From the cell containing the given text, extract its center point as [x, y] coordinate. 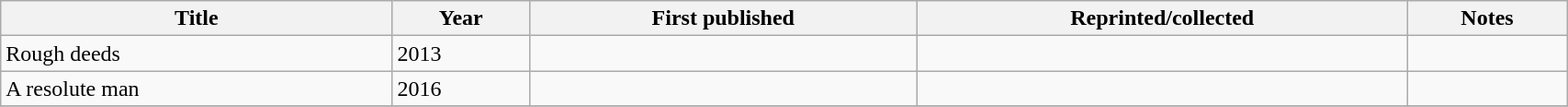
2016 [461, 89]
A resolute man [197, 89]
Title [197, 18]
Reprinted/collected [1162, 18]
First published [724, 18]
Year [461, 18]
Notes [1486, 18]
2013 [461, 53]
Rough deeds [197, 53]
